Scan for the cell matching the given text and deliver its (X, Y) coordinate at center. 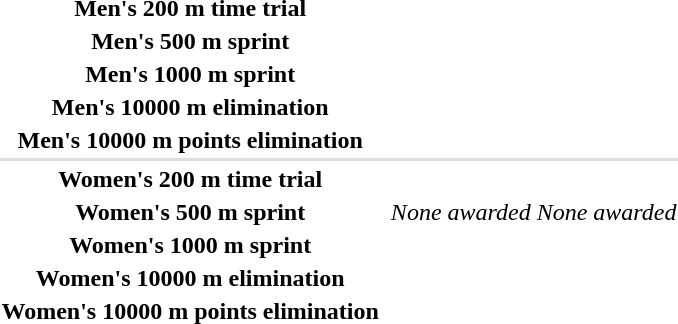
Men's 10000 m elimination (190, 107)
Women's 1000 m sprint (190, 245)
Women's 10000 m elimination (190, 278)
Men's 500 m sprint (190, 41)
Men's 10000 m points elimination (190, 140)
Men's 1000 m sprint (190, 74)
Women's 200 m time trial (190, 179)
Women's 500 m sprint (190, 212)
